Identify which cell holds the provided text, then report its (X, Y) central coordinate. 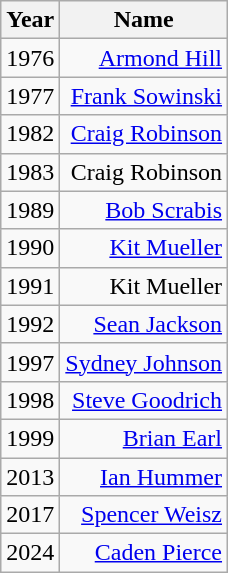
Brian Earl (144, 438)
Caden Pierce (144, 553)
Sydney Johnson (144, 362)
1977 (30, 96)
Year (30, 20)
Bob Scrabis (144, 210)
1999 (30, 438)
Spencer Weisz (144, 515)
1976 (30, 58)
2024 (30, 553)
1990 (30, 248)
1992 (30, 324)
1998 (30, 400)
1997 (30, 362)
1983 (30, 172)
Name (144, 20)
2017 (30, 515)
2013 (30, 477)
Steve Goodrich (144, 400)
Ian Hummer (144, 477)
1989 (30, 210)
Frank Sowinski (144, 96)
1991 (30, 286)
Sean Jackson (144, 324)
1982 (30, 134)
Armond Hill (144, 58)
